From the cell containing the given text, extract its center point as (X, Y) coordinate. 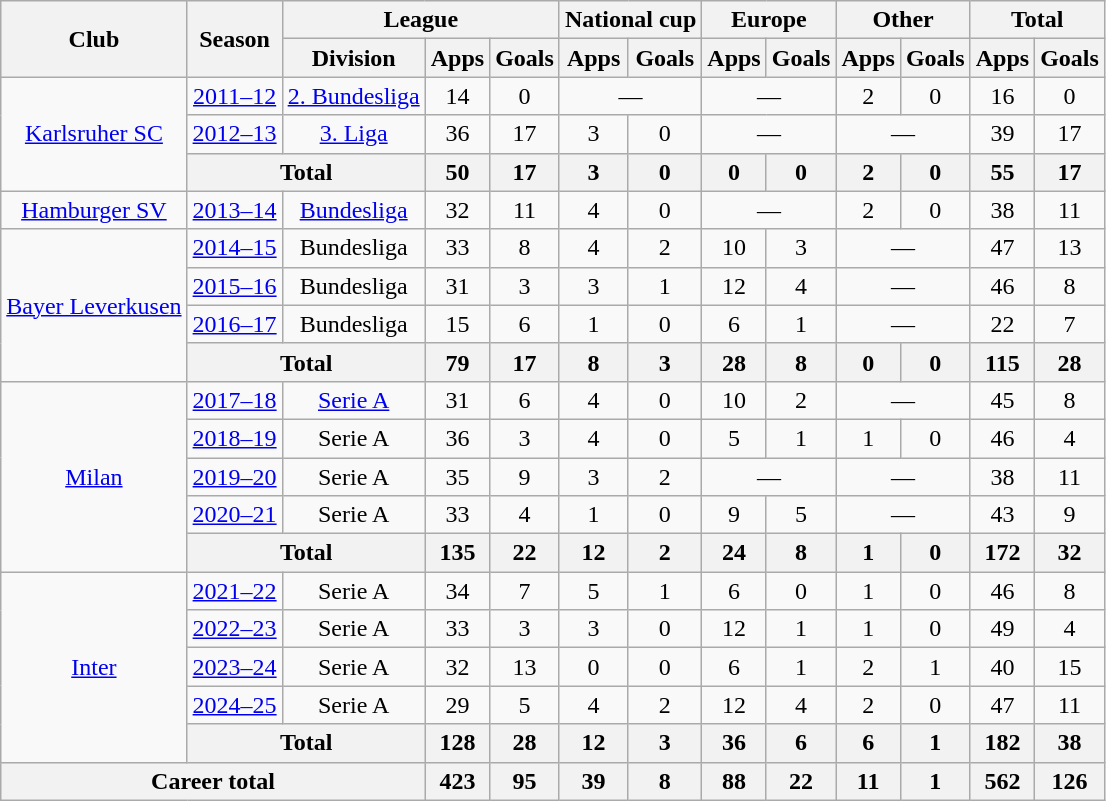
2022–23 (234, 629)
40 (1002, 667)
79 (457, 362)
45 (1002, 400)
172 (1002, 553)
14 (457, 96)
Division (354, 58)
Bayer Leverkusen (94, 305)
95 (525, 781)
Milan (94, 476)
Career total (213, 781)
24 (734, 553)
3. Liga (354, 134)
2020–21 (234, 515)
Europe (769, 20)
Season (234, 39)
National cup (630, 20)
Other (903, 20)
2014–15 (234, 248)
35 (457, 477)
43 (1002, 515)
2018–19 (234, 438)
115 (1002, 362)
55 (1002, 172)
2013–14 (234, 210)
2019–20 (234, 477)
2015–16 (234, 286)
League (420, 20)
135 (457, 553)
88 (734, 781)
2012–13 (234, 134)
2021–22 (234, 591)
2024–25 (234, 705)
126 (1070, 781)
182 (1002, 743)
128 (457, 743)
34 (457, 591)
Karlsruher SC (94, 134)
423 (457, 781)
16 (1002, 96)
29 (457, 705)
2. Bundesliga (354, 96)
50 (457, 172)
2011–12 (234, 96)
562 (1002, 781)
2017–18 (234, 400)
2016–17 (234, 324)
Inter (94, 667)
Club (94, 39)
Hamburger SV (94, 210)
49 (1002, 629)
2023–24 (234, 667)
